Output the [x, y] coordinate of the center of the cell containing the given text.  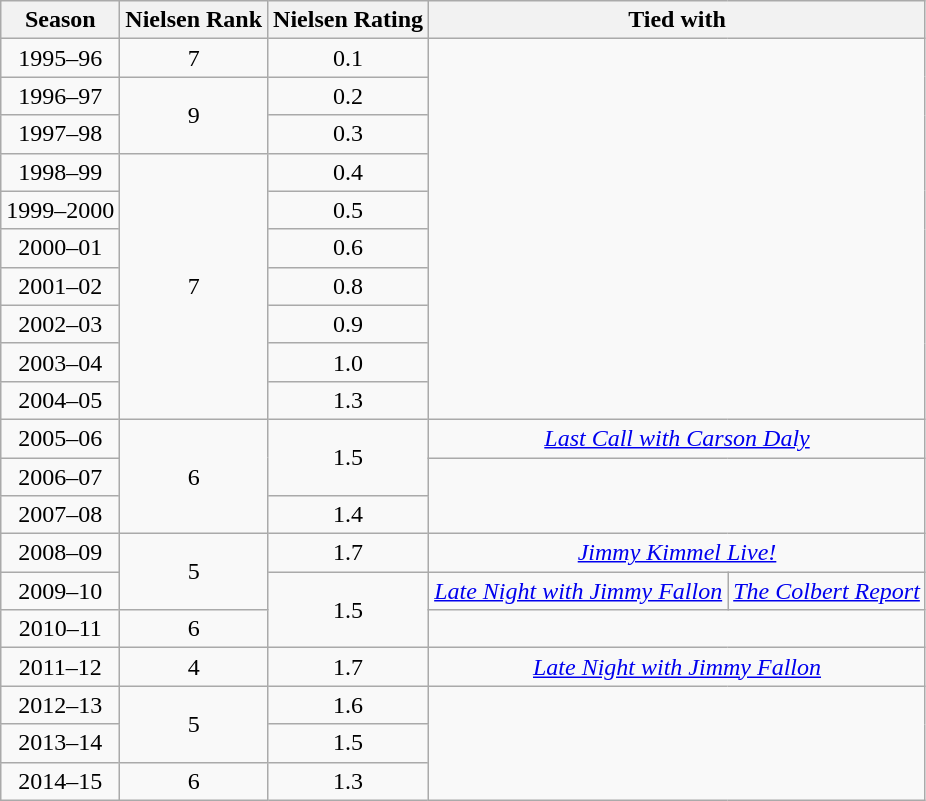
1996–97 [60, 96]
1999–2000 [60, 210]
1998–99 [60, 172]
Nielsen Rank [194, 20]
Tied with [678, 20]
2000–01 [60, 248]
0.1 [348, 58]
0.5 [348, 210]
0.8 [348, 286]
2006–07 [60, 477]
4 [194, 667]
Jimmy Kimmel Live! [678, 553]
9 [194, 115]
1.0 [348, 362]
The Colbert Report [827, 591]
2014–15 [60, 781]
2009–10 [60, 591]
Season [60, 20]
0.3 [348, 134]
2010–11 [60, 629]
2012–13 [60, 705]
2008–09 [60, 553]
2005–06 [60, 438]
1.4 [348, 515]
2003–04 [60, 362]
2002–03 [60, 324]
2011–12 [60, 667]
2007–08 [60, 515]
0.9 [348, 324]
Nielsen Rating [348, 20]
1997–98 [60, 134]
1995–96 [60, 58]
1.6 [348, 705]
Last Call with Carson Daly [678, 438]
2004–05 [60, 400]
2001–02 [60, 286]
0.6 [348, 248]
0.4 [348, 172]
2013–14 [60, 743]
0.2 [348, 96]
